Detect which cell encompasses the target text, then output its (X, Y) center coordinate. 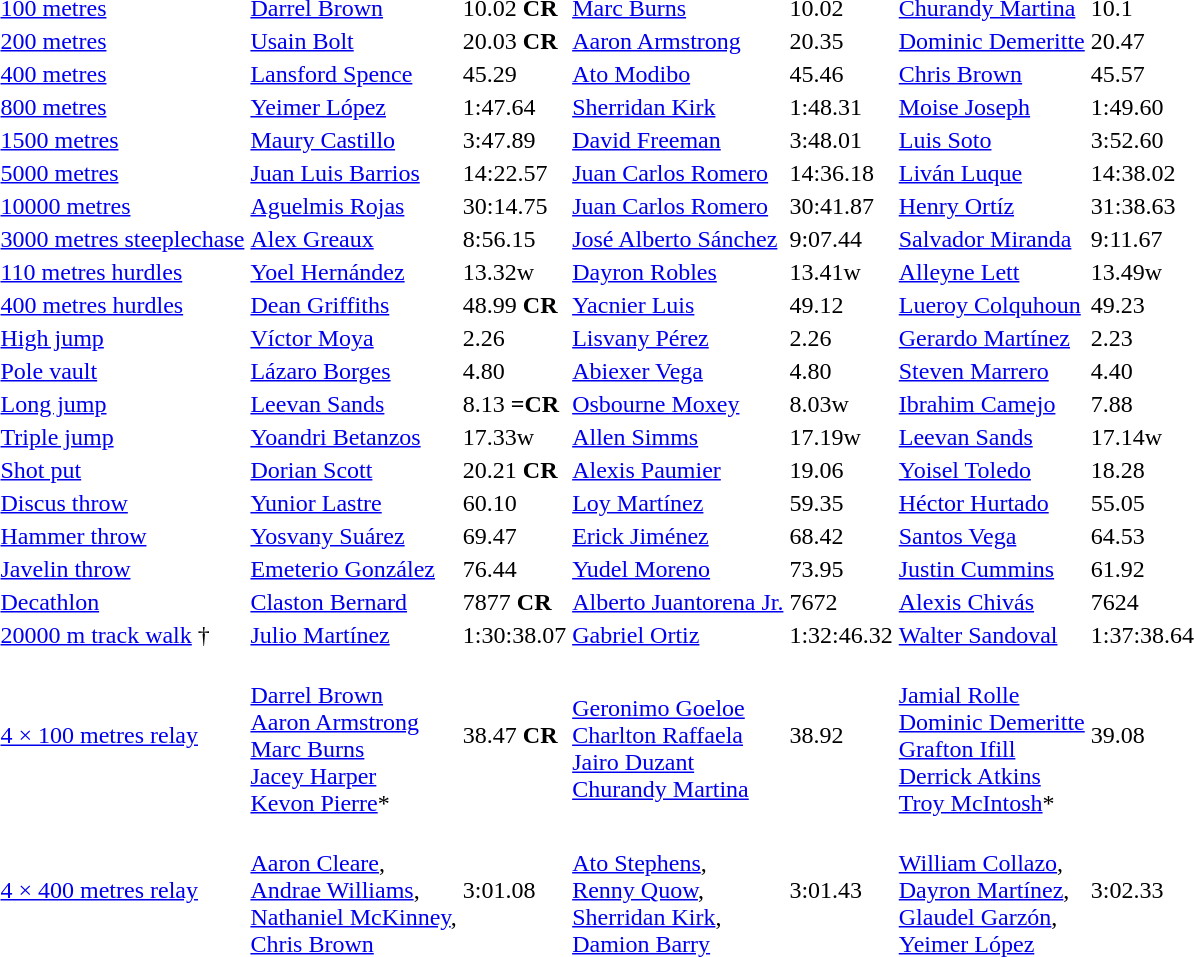
Moise Joseph (992, 107)
Claston Bernard (354, 602)
69.47 (514, 536)
Dean Griffiths (354, 305)
Alexis Paumier (678, 470)
Erick Jiménez (678, 536)
7672 (841, 602)
Dayron Robles (678, 272)
1:48.31 (841, 107)
Yacnier Luis (678, 305)
Allen Simms (678, 437)
38.47 CR (514, 736)
8.13 =CR (514, 404)
8:56.15 (514, 239)
30:41.87 (841, 206)
Jamial RolleDominic DemeritteGrafton IfillDerrick AtkinsTroy McIntosh* (992, 736)
Darrel BrownAaron ArmstrongMarc BurnsJacey HarperKevon Pierre* (354, 736)
76.44 (514, 569)
Osbourne Moxey (678, 404)
Henry Ortíz (992, 206)
Walter Sandoval (992, 635)
Yosvany Suárez (354, 536)
Ibrahim Camejo (992, 404)
Lueroy Colquhoun (992, 305)
3:47.89 (514, 140)
Julio Martínez (354, 635)
Chris Brown (992, 74)
8.03w (841, 404)
13.32w (514, 272)
3:48.01 (841, 140)
Abiexer Vega (678, 371)
Luis Soto (992, 140)
14:36.18 (841, 173)
1:47.64 (514, 107)
13.41w (841, 272)
Héctor Hurtado (992, 503)
Liván Luque (992, 173)
60.10 (514, 503)
David Freeman (678, 140)
17.33w (514, 437)
1:32:46.32 (841, 635)
Gabriel Ortiz (678, 635)
Maury Castillo (354, 140)
Lansford Spence (354, 74)
68.42 (841, 536)
Alleyne Lett (992, 272)
Víctor Moya (354, 338)
Aguelmis Rojas (354, 206)
19.06 (841, 470)
Alexis Chivás (992, 602)
38.92 (841, 736)
45.29 (514, 74)
45.46 (841, 74)
30:14.75 (514, 206)
Yudel Moreno (678, 569)
Juan Luis Barrios (354, 173)
59.35 (841, 503)
14:22.57 (514, 173)
Sherridan Kirk (678, 107)
José Alberto Sánchez (678, 239)
Usain Bolt (354, 41)
Alex Greaux (354, 239)
Ato Modibo (678, 74)
Yoisel Toledo (992, 470)
17.19w (841, 437)
7877 CR (514, 602)
Aaron Armstrong (678, 41)
Yunior Lastre (354, 503)
Alberto Juantorena Jr. (678, 602)
20.35 (841, 41)
20.03 CR (514, 41)
Dominic Demeritte (992, 41)
48.99 CR (514, 305)
9:07.44 (841, 239)
73.95 (841, 569)
Gerardo Martínez (992, 338)
Emeterio González (354, 569)
Salvador Miranda (992, 239)
Geronimo GoeloeCharlton RaffaelaJairo DuzantChurandy Martina (678, 736)
Yeimer López (354, 107)
49.12 (841, 305)
Lázaro Borges (354, 371)
Santos Vega (992, 536)
Yoel Hernández (354, 272)
Loy Martínez (678, 503)
20.21 CR (514, 470)
Lisvany Pérez (678, 338)
Yoandri Betanzos (354, 437)
Steven Marrero (992, 371)
1:30:38.07 (514, 635)
Justin Cummins (992, 569)
Dorian Scott (354, 470)
